Return the [x, y] coordinate for the center point of the cell that contains the specified text.  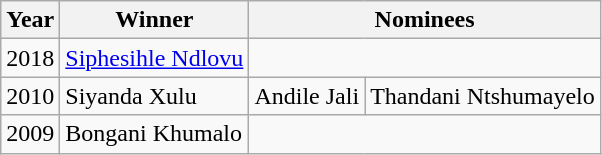
Siphesihle Ndlovu [154, 58]
2010 [30, 96]
2018 [30, 58]
Thandani Ntshumayelo [483, 96]
Year [30, 20]
Nominees [424, 20]
Winner [154, 20]
2009 [30, 134]
Siyanda Xulu [154, 96]
Andile Jali [307, 96]
Bongani Khumalo [154, 134]
